Pinpoint the cell where the given text exists, returning its (x, y) midpoint coordinate. 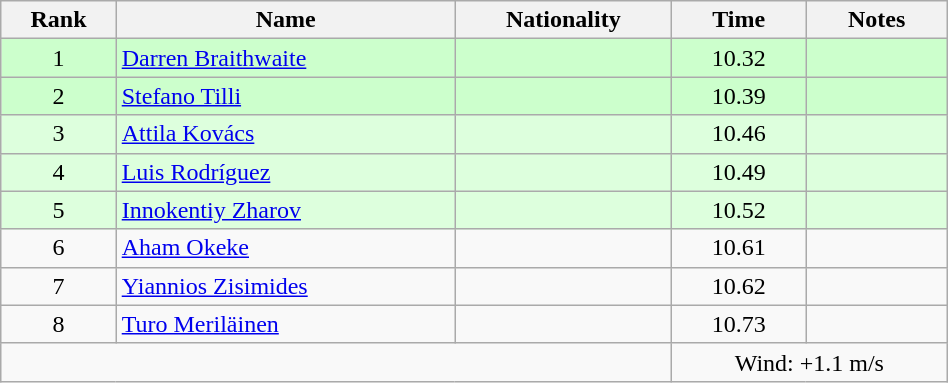
Innokentiy Zharov (286, 210)
Attila Kovács (286, 134)
Rank (58, 20)
3 (58, 134)
Time (738, 20)
8 (58, 324)
1 (58, 58)
Nationality (563, 20)
10.61 (738, 248)
10.49 (738, 172)
2 (58, 96)
Darren Braithwaite (286, 58)
10.73 (738, 324)
10.32 (738, 58)
Stefano Tilli (286, 96)
10.62 (738, 286)
Name (286, 20)
6 (58, 248)
Wind: +1.1 m/s (809, 362)
10.52 (738, 210)
5 (58, 210)
Notes (876, 20)
Luis Rodríguez (286, 172)
Yiannios Zisimides (286, 286)
Aham Okeke (286, 248)
Turo Meriläinen (286, 324)
4 (58, 172)
10.39 (738, 96)
7 (58, 286)
10.46 (738, 134)
